Capture the cell that displays the provided text and extract its (X, Y) central coordinate. 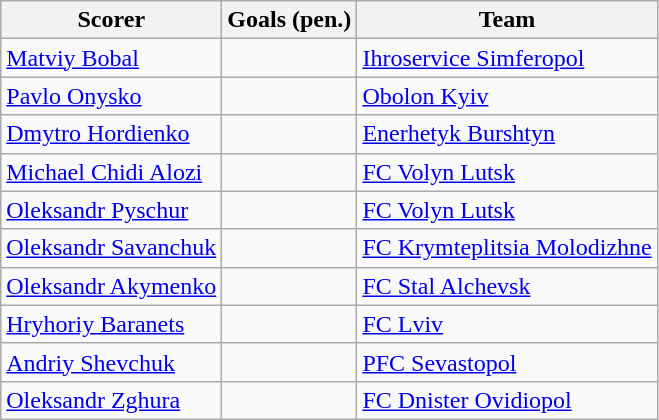
Oleksandr Savanchuk (112, 248)
Ihroservice Simferopol (507, 58)
Michael Chidi Alozi (112, 172)
Scorer (112, 20)
Obolon Kyiv (507, 96)
PFC Sevastopol (507, 362)
Oleksandr Akymenko (112, 286)
Goals (pen.) (290, 20)
Matviy Bobal (112, 58)
Oleksandr Zghura (112, 400)
Oleksandr Pyschur (112, 210)
Pavlo Onysko (112, 96)
FC Dnister Ovidiopol (507, 400)
FC Stal Alchevsk (507, 286)
Hryhoriy Baranets (112, 324)
Team (507, 20)
FC Lviv (507, 324)
Dmytro Hordienko (112, 134)
Andriy Shevchuk (112, 362)
Enerhetyk Burshtyn (507, 134)
FC Krymteplitsia Molodizhne (507, 248)
